Detect which cell encompasses the target text, then output its (X, Y) center coordinate. 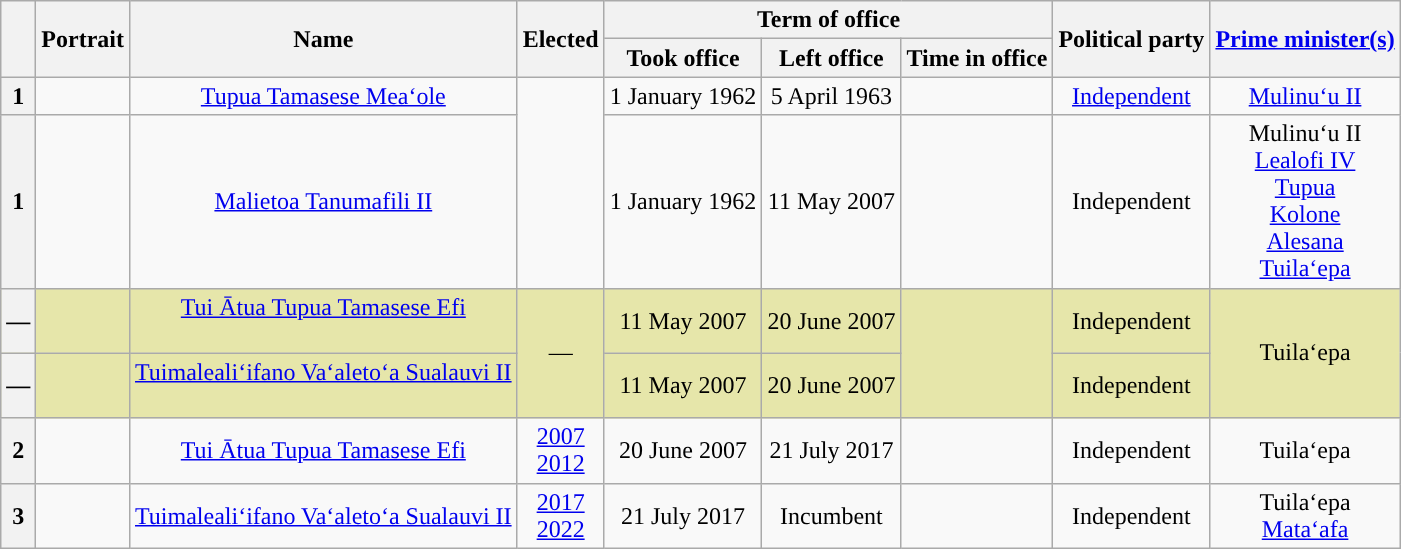
Political party (1132, 39)
Incumbent (832, 516)
Malietoa Tanumafili II (323, 202)
Mulinuʻu IILealofi IVTupuaKoloneAlesanaTuilaʻepa (1305, 202)
Mulinuʻu II (1305, 96)
Name (323, 39)
Tupua Tamasese Meaʻole (323, 96)
Left office (832, 58)
3 (18, 516)
2 (18, 450)
20172022 (560, 516)
Prime minister(s) (1305, 39)
20072012 (560, 450)
Elected (560, 39)
Portrait (83, 39)
Took office (683, 58)
TuilaʻepaMataʻafa (1305, 516)
5 April 1963 (832, 96)
Time in office (977, 58)
Term of office (828, 20)
